Find where the given text appears and provide that cell's center as (X, Y) coordinate. 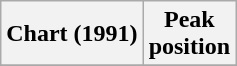
Peakposition (189, 34)
Chart (1991) (72, 34)
